Search for the cell housing the specified text and yield its [x, y] center coordinate. 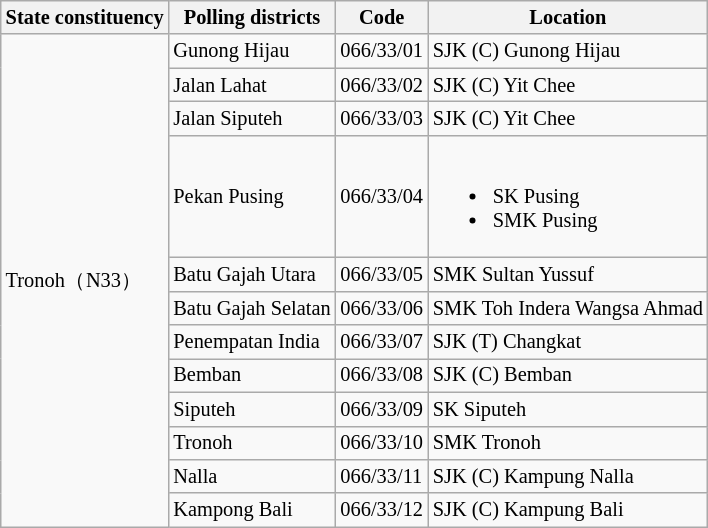
Jalan Lahat [252, 85]
066/33/05 [382, 274]
SJK (C) Kampung Bali [568, 510]
Tronoh（N33） [85, 280]
Batu Gajah Selatan [252, 308]
Bemban [252, 375]
SMK Toh Indera Wangsa Ahmad [568, 308]
Siputeh [252, 409]
Batu Gajah Utara [252, 274]
066/33/06 [382, 308]
066/33/08 [382, 375]
SMK Tronoh [568, 443]
SJK (C) Kampung Nalla [568, 476]
066/33/02 [382, 85]
066/33/12 [382, 510]
Gunong Hijau [252, 51]
Location [568, 17]
066/33/10 [382, 443]
Penempatan India [252, 342]
SJK (C) Gunong Hijau [568, 51]
066/33/04 [382, 196]
SMK Sultan Yussuf [568, 274]
066/33/09 [382, 409]
SK Siputeh [568, 409]
State constituency [85, 17]
066/33/03 [382, 118]
Jalan Siputeh [252, 118]
066/33/01 [382, 51]
SJK (T) Changkat [568, 342]
SK PusingSMK Pusing [568, 196]
SJK (C) Bemban [568, 375]
Pekan Pusing [252, 196]
Tronoh [252, 443]
Kampong Bali [252, 510]
066/33/07 [382, 342]
Code [382, 17]
Polling districts [252, 17]
Nalla [252, 476]
066/33/11 [382, 476]
